Pinpoint the cell where the given text exists, returning its (x, y) midpoint coordinate. 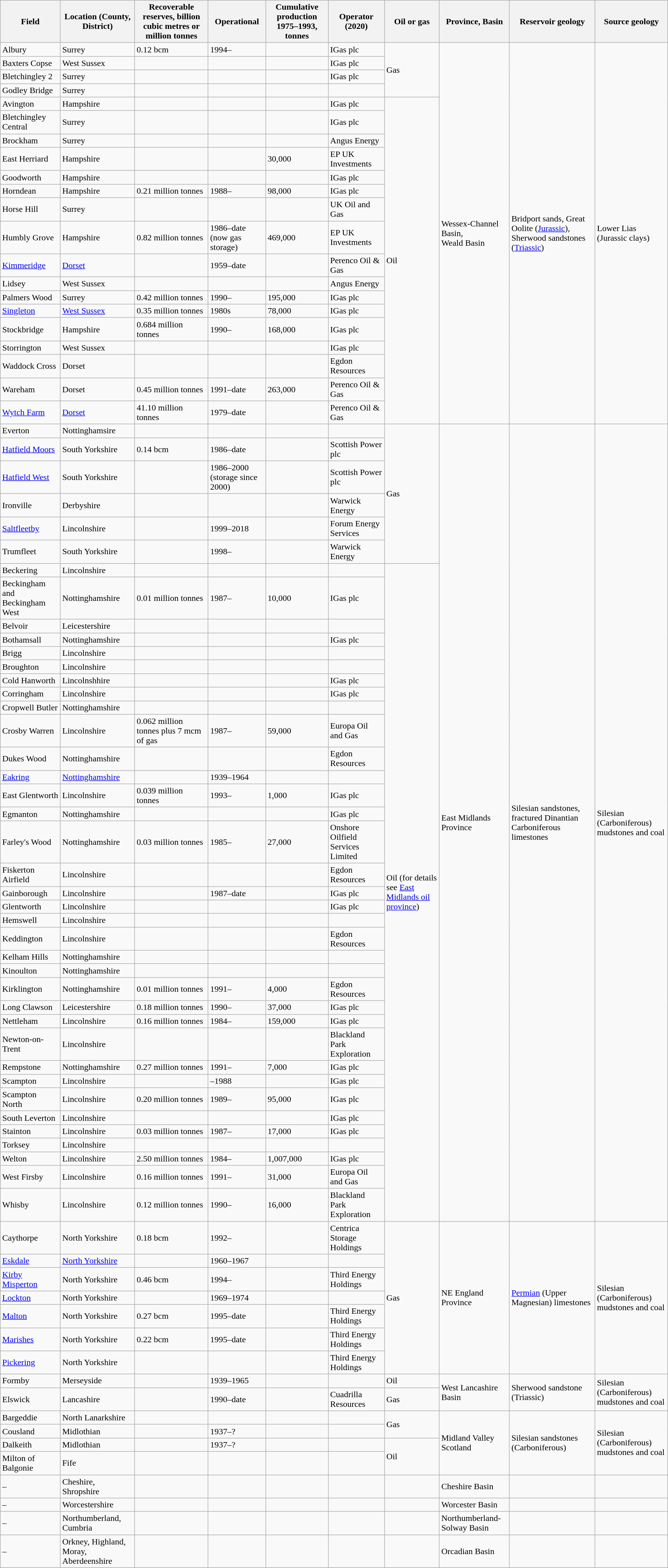
4,000 (297, 989)
Keddington (30, 939)
1993– (237, 795)
Hatfield West (30, 477)
Silesian sandstones, fractured Dinantian Carboniferous limestones (552, 823)
Broughton (30, 667)
Lincolnshhire (98, 680)
0.22 bcm (172, 1339)
Horndean (30, 191)
Whisby (30, 1205)
1986–date (237, 449)
Cropwell Butler (30, 708)
Northumberland, Cumbria (98, 1523)
Ironville (30, 505)
Long Clawson (30, 1007)
Permian (Upper Magnesian) limestones (552, 1298)
Merseyside (98, 1381)
Stainton (30, 1131)
Saltfleetby (30, 528)
0.18 million tonnes (172, 1007)
Palmers Wood (30, 297)
Wessex-Channel Basin,Weald Basin (474, 233)
469,000 (297, 238)
–1988 (237, 1081)
168,000 (297, 330)
Corringham (30, 694)
Scampton North (30, 1099)
1959–date (237, 265)
1939–1964 (237, 777)
Oil or gas (412, 21)
Worcester Basin (474, 1505)
1990–date (237, 1399)
Marishes (30, 1339)
Sherwood sandstone (Triassic) (552, 1392)
1986–date (now gas storage) (237, 238)
1998– (237, 551)
0.18 bcm (172, 1238)
41.10 million tonnes (172, 412)
Province, Basin (474, 21)
0.039 million tonnes (172, 795)
Caythorpe (30, 1238)
0.35 million tonnes (172, 311)
Wareham (30, 389)
Singleton (30, 311)
Reservoir geology (552, 21)
West Lancashire Basin (474, 1392)
Waddock Cross (30, 366)
Brockham (30, 141)
Welton (30, 1159)
Northumberland-Solway Basin (474, 1523)
0.42 million tonnes (172, 297)
Kelham Hills (30, 957)
Torksey (30, 1145)
Wytch Farm (30, 412)
0.20 million tonnes (172, 1099)
1987–date (237, 893)
Field (30, 21)
1979–date (237, 412)
Fiskerton Airfield (30, 874)
Lockton (30, 1298)
Orcadian Basin (474, 1551)
0.27 million tonnes (172, 1067)
Pickering (30, 1362)
Beckering (30, 570)
Milton of Balgonie (30, 1463)
Cold Hanworth (30, 680)
Hemswell (30, 920)
Cousland (30, 1431)
Farley's Wood (30, 842)
0.82 million tonnes (172, 238)
Lower Lias (Jurassic clays) (632, 233)
Egmanton (30, 814)
Centrica Storage Holdings (356, 1238)
95,000 (297, 1099)
Storrington (30, 348)
Bargeddie (30, 1418)
Midland Valley Scotland (474, 1443)
Eakring (30, 777)
Operator (2020) (356, 21)
Worcestershire (98, 1505)
30,000 (297, 159)
Silesian sandstones (Carboniferous) (552, 1443)
27,000 (297, 842)
Location (County, District) (98, 21)
1991–date (237, 389)
Source geology (632, 21)
East Midlands Province (474, 823)
1992– (237, 1238)
Trumfleet (30, 551)
Cuadrilla Resources (356, 1399)
1999–2018 (237, 528)
Horse Hill (30, 209)
East Herriard (30, 159)
Gainborough (30, 893)
Dukes Wood (30, 759)
Kirklington (30, 989)
1,007,000 (297, 1159)
Goodworth (30, 177)
1985– (237, 842)
Oil (for details see East Midlands oil province) (412, 892)
Cumulative production 1975–1993, tonnes (297, 21)
Lancashire (98, 1399)
UK Oil and Gas (356, 209)
Bothamsall (30, 640)
Albury (30, 50)
Operational (237, 21)
1986–2000 (storage since 2000) (237, 477)
2.50 million tonnes (172, 1159)
0.12 million tonnes (172, 1205)
1960–1967 (237, 1261)
Scampton (30, 1081)
Nettleham (30, 1021)
Bridport sands, Great Oolite (Jurassic), Sherwood sandstones (Triassic) (552, 233)
Recoverable reserves, billion cubic metres or million tonnes (172, 21)
0.27 bcm (172, 1316)
Malton (30, 1316)
Kirby Misperton (30, 1280)
Fife (98, 1463)
Cheshire Basin (474, 1486)
Brigg (30, 653)
0.062 million tonnes plus 7 mcm of gas (172, 731)
Kimmeridge (30, 265)
Formby (30, 1381)
Forum Energy Services (356, 528)
263,000 (297, 389)
Stockbridge (30, 330)
16,000 (297, 1205)
78,000 (297, 311)
0.14 bcm (172, 449)
37,000 (297, 1007)
0.684 million tonnes (172, 330)
South Leverton (30, 1118)
Derbyshire (98, 505)
Humbly Grove (30, 238)
59,000 (297, 731)
Hatfield Moors (30, 449)
0.46 bcm (172, 1280)
7,000 (297, 1067)
Bletchingley Central (30, 122)
10,000 (297, 598)
Dalkeith (30, 1445)
1980s (237, 311)
Godley Bridge (30, 90)
31,000 (297, 1177)
0.21 million tonnes (172, 191)
Rempstone (30, 1067)
East Glentworth (30, 795)
98,000 (297, 191)
159,000 (297, 1021)
Cheshire, Shropshire (98, 1486)
Onshore Oilfield Services Limited (356, 842)
17,000 (297, 1131)
1969–1974 (237, 1298)
Nottinghamsire (98, 431)
1989– (237, 1099)
1,000 (297, 795)
Kinoulton (30, 971)
Avington (30, 104)
1939–1965 (237, 1381)
Everton (30, 431)
Eskdale (30, 1261)
Orkney, Highland, Moray, Aberdeenshire (98, 1551)
0.45 million tonnes (172, 389)
Beckingham and Beckingham West (30, 598)
1988– (237, 191)
Elswick (30, 1399)
0.12 bcm (172, 50)
Glentworth (30, 907)
West Firsby (30, 1177)
195,000 (297, 297)
Bletchingley 2 (30, 77)
NE England Province (474, 1298)
Baxters Copse (30, 63)
Lidsey (30, 284)
Crosby Warren (30, 731)
Belvoir (30, 626)
Newton-on-Trent (30, 1044)
North Lanarkshire (98, 1418)
